Determine the [x, y] coordinate at the center of the cell enclosing the given text.  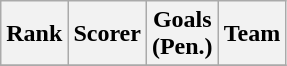
Team [252, 34]
Goals(Pen.) [182, 34]
Rank [34, 34]
Scorer [108, 34]
